For the text-containing cell, return its midpoint in [X, Y] coordinate format. 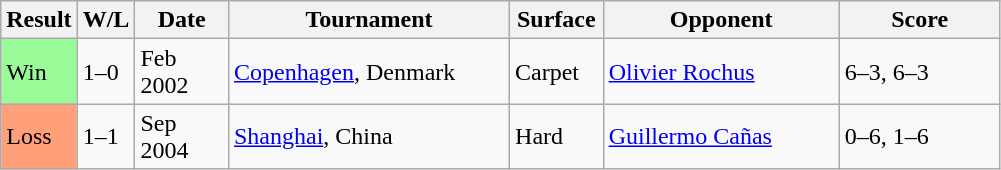
Surface [557, 20]
Loss [39, 136]
0–6, 1–6 [920, 136]
Hard [557, 136]
Date [182, 20]
Feb 2002 [182, 72]
Opponent [721, 20]
1–0 [106, 72]
Copenhagen, Denmark [368, 72]
6–3, 6–3 [920, 72]
Win [39, 72]
Carpet [557, 72]
1–1 [106, 136]
Tournament [368, 20]
Shanghai, China [368, 136]
Olivier Rochus [721, 72]
Score [920, 20]
Result [39, 20]
Sep 2004 [182, 136]
W/L [106, 20]
Guillermo Cañas [721, 136]
